Capture the cell that displays the provided text and extract its [X, Y] central coordinate. 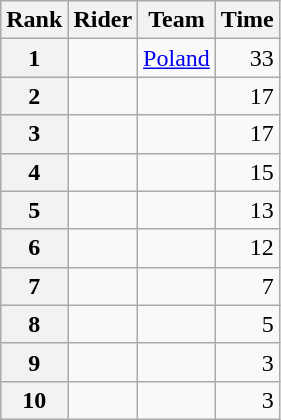
1 [34, 58]
Rank [34, 20]
15 [247, 172]
33 [247, 58]
13 [247, 210]
4 [34, 172]
9 [34, 362]
10 [34, 400]
2 [34, 96]
6 [34, 248]
Team [177, 20]
Rider [103, 20]
8 [34, 324]
Poland [177, 58]
Time [247, 20]
12 [247, 248]
